Find where the given text appears and provide that cell's center as (x, y) coordinate. 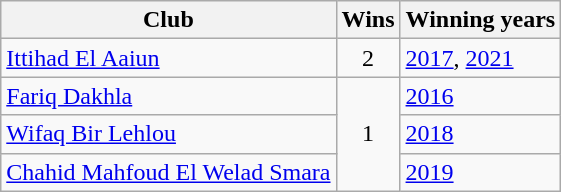
Fariq Dakhla (168, 96)
2018 (480, 134)
Club (168, 20)
2017, 2021 (480, 58)
Chahid Mahfoud El Welad Smara (168, 172)
2019 (480, 172)
2 (368, 58)
Ittihad El Aaiun (168, 58)
Winning years (480, 20)
1 (368, 134)
Wins (368, 20)
Wifaq Bir Lehlou (168, 134)
2016 (480, 96)
